For the text-containing cell, return its midpoint in [x, y] coordinate format. 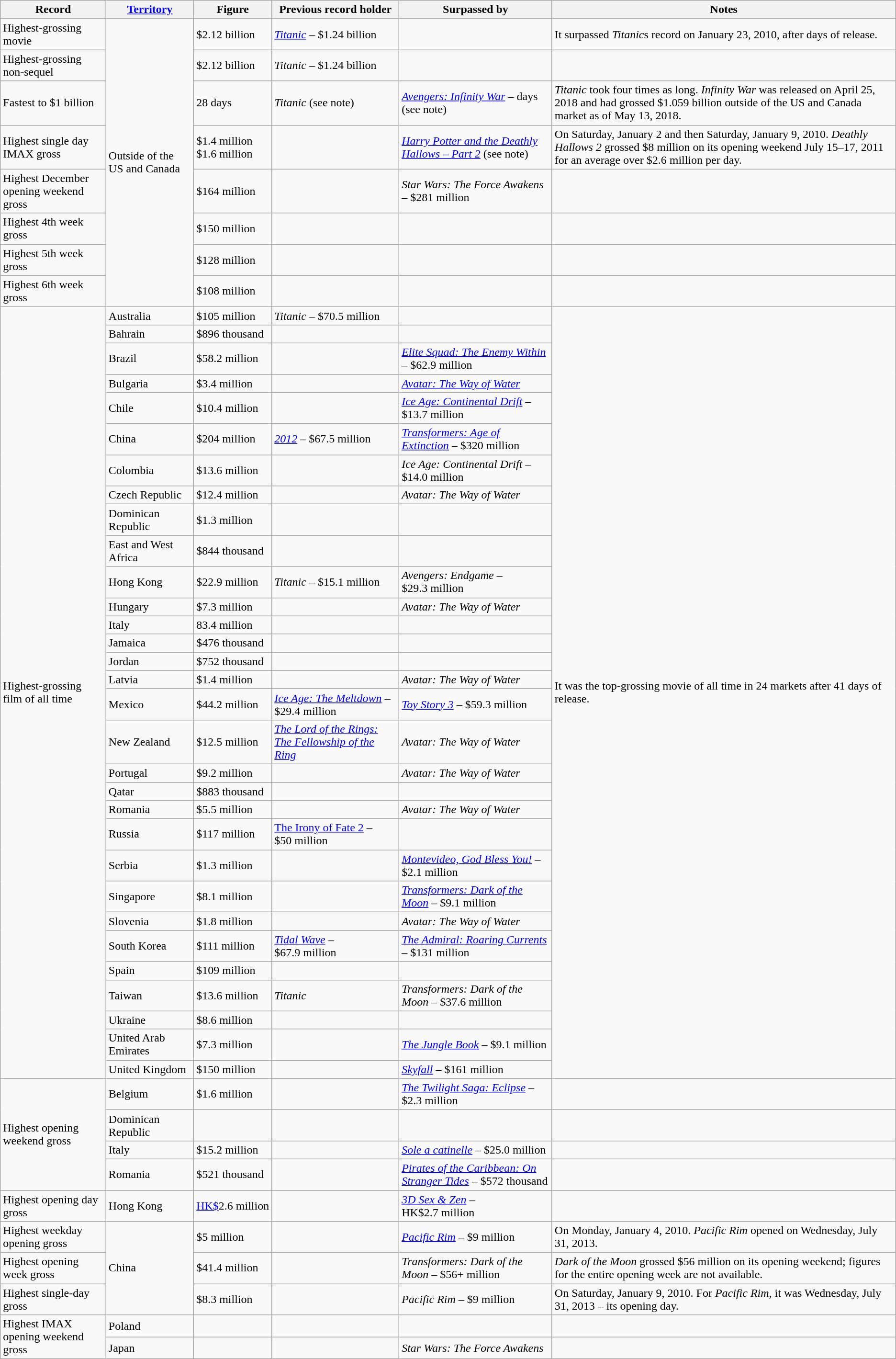
Bahrain [149, 334]
Spain [149, 971]
Chile [149, 408]
Japan [149, 1348]
The Lord of the Rings: The Fellowship of the Ring [336, 742]
$22.9 million [233, 582]
The Twilight Saga: Eclipse – $2.3 million [476, 1094]
Hungary [149, 607]
Highest weekday opening gross [54, 1237]
$5.5 million [233, 810]
$105 million [233, 316]
2012 – $67.5 million [336, 440]
Jordan [149, 661]
$41.4 million [233, 1268]
Figure [233, 10]
$58.2 million [233, 358]
Avengers: Endgame – $29.3 million [476, 582]
$1.4 million [233, 679]
Highest opening weekend gross [54, 1134]
The Admiral: Roaring Currents – $131 million [476, 946]
$204 million [233, 440]
Singapore [149, 896]
The Irony of Fate 2 – $50 million [336, 834]
Toy Story 3 – $59.3 million [476, 704]
HK$2.6 million [233, 1206]
Highest-grossing movie [54, 34]
Czech Republic [149, 495]
$1.8 million [233, 921]
$8.1 million [233, 896]
United Kingdom [149, 1069]
Surpassed by [476, 10]
New Zealand [149, 742]
Russia [149, 834]
Star Wars: The Force Awakens [476, 1348]
Territory [149, 10]
It was the top-grossing movie of all time in 24 markets after 41 days of release. [724, 692]
Belgium [149, 1094]
Transformers: Dark of the Moon – $9.1 million [476, 896]
Transformers: Dark of the Moon – $37.6 million [476, 995]
Skyfall – $161 million [476, 1069]
South Korea [149, 946]
Titanic [336, 995]
Bulgaria [149, 384]
Sole a catinelle – $25.0 million [476, 1150]
$12.4 million [233, 495]
$164 million [233, 191]
Titanic – $70.5 million [336, 316]
$109 million [233, 971]
Highest IMAX opening weekend gross [54, 1337]
$117 million [233, 834]
Highest December opening weekend gross [54, 191]
28 days [233, 103]
Highest opening day gross [54, 1206]
Elite Squad: The Enemy Within – $62.9 million [476, 358]
Ice Age: The Meltdown – $29.4 million [336, 704]
$10.4 million [233, 408]
Dark of the Moon grossed $56 million on its opening weekend; figures for the entire opening week are not available. [724, 1268]
$12.5 million [233, 742]
$128 million [233, 260]
Australia [149, 316]
3D Sex & Zen – HK$2.7 million [476, 1206]
Highest 5th week gross [54, 260]
Highest 6th week gross [54, 291]
Titanic – $15.1 million [336, 582]
Transformers: Age of Extinction – $320 million [476, 440]
The Jungle Book – $9.1 million [476, 1045]
$44.2 million [233, 704]
Highest-grossing non-sequel [54, 65]
Highest opening week gross [54, 1268]
Colombia [149, 470]
$521 thousand [233, 1174]
$8.3 million [233, 1300]
$1.4 million$1.6 million [233, 147]
$5 million [233, 1237]
Montevideo, God Bless You! – $2.1 million [476, 866]
$108 million [233, 291]
Highest single day IMAX gross [54, 147]
On Saturday, January 9, 2010. For Pacific Rim, it was Wednesday, July 31, 2013 – its opening day. [724, 1300]
Record [54, 10]
$844 thousand [233, 551]
Ukraine [149, 1020]
On Monday, January 4, 2010. Pacific Rim opened on Wednesday, July 31, 2013. [724, 1237]
$896 thousand [233, 334]
Fastest to $1 billion [54, 103]
Portugal [149, 773]
Transformers: Dark of the Moon – $56+ million [476, 1268]
$15.2 million [233, 1150]
Ice Age: Continental Drift – $14.0 million [476, 470]
Poland [149, 1326]
$111 million [233, 946]
$883 thousand [233, 792]
Highest-grossing film of all time [54, 692]
Tidal Wave – $67.9 million [336, 946]
$9.2 million [233, 773]
Highest 4th week gross [54, 229]
Qatar [149, 792]
Harry Potter and the Deathly Hallows – Part 2 (see note) [476, 147]
Brazil [149, 358]
Latvia [149, 679]
Previous record holder [336, 10]
$752 thousand [233, 661]
Highest single-day gross [54, 1300]
Serbia [149, 866]
Notes [724, 10]
$1.6 million [233, 1094]
$476 thousand [233, 643]
East and West Africa [149, 551]
Taiwan [149, 995]
Outside of the US and Canada [149, 163]
Mexico [149, 704]
Ice Age: Continental Drift – $13.7 million [476, 408]
Pirates of the Caribbean: On Stranger Tides – $572 thousand [476, 1174]
United Arab Emirates [149, 1045]
$8.6 million [233, 1020]
Titanic (see note) [336, 103]
$3.4 million [233, 384]
Jamaica [149, 643]
It surpassed Titanics record on January 23, 2010, after days of release. [724, 34]
Avengers: Infinity War – days (see note) [476, 103]
83.4 million [233, 625]
Star Wars: The Force Awakens – $281 million [476, 191]
Slovenia [149, 921]
